Search for the cell housing the specified text and yield its [X, Y] center coordinate. 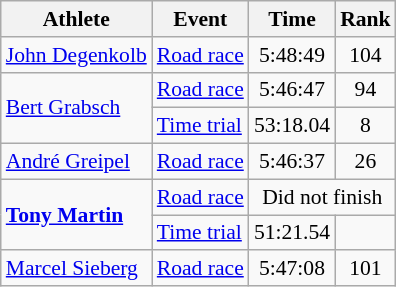
51:21.54 [292, 233]
Event [200, 19]
Marcel Sieberg [76, 269]
5:47:08 [292, 269]
26 [366, 162]
Time [292, 19]
94 [366, 90]
John Degenkolb [76, 55]
Rank [366, 19]
Did not finish [322, 197]
Athlete [76, 19]
5:46:37 [292, 162]
5:48:49 [292, 55]
8 [366, 126]
5:46:47 [292, 90]
André Greipel [76, 162]
53:18.04 [292, 126]
Bert Grabsch [76, 108]
104 [366, 55]
Tony Martin [76, 214]
101 [366, 269]
